From the cell containing the given text, extract its center point as [X, Y] coordinate. 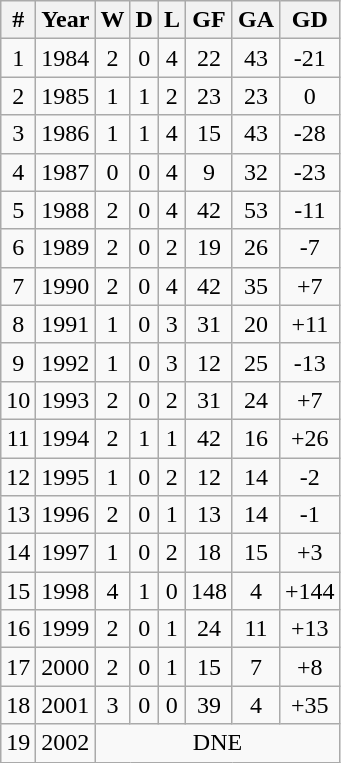
Year [66, 20]
17 [18, 667]
10 [18, 400]
6 [18, 248]
25 [256, 362]
-21 [310, 58]
1986 [66, 134]
+8 [310, 667]
-2 [310, 477]
1990 [66, 286]
GD [310, 20]
+144 [310, 591]
+3 [310, 553]
5 [18, 210]
+26 [310, 438]
1989 [66, 248]
-11 [310, 210]
+11 [310, 324]
-23 [310, 172]
-7 [310, 248]
1987 [66, 172]
22 [208, 58]
53 [256, 210]
1984 [66, 58]
32 [256, 172]
-13 [310, 362]
39 [208, 705]
GF [208, 20]
2002 [66, 743]
L [172, 20]
+35 [310, 705]
D [144, 20]
148 [208, 591]
2001 [66, 705]
DNE [218, 743]
1994 [66, 438]
# [18, 20]
GA [256, 20]
-1 [310, 515]
1988 [66, 210]
+13 [310, 629]
1995 [66, 477]
1991 [66, 324]
2000 [66, 667]
-28 [310, 134]
1997 [66, 553]
W [112, 20]
26 [256, 248]
1998 [66, 591]
8 [18, 324]
20 [256, 324]
1999 [66, 629]
1985 [66, 96]
1993 [66, 400]
1996 [66, 515]
35 [256, 286]
1992 [66, 362]
